Detect which cell encompasses the target text, then output its [X, Y] center coordinate. 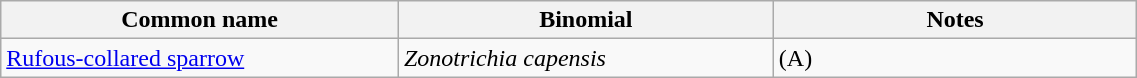
Rufous-collared sparrow [200, 58]
Notes [955, 20]
Binomial [586, 20]
(A) [955, 58]
Zonotrichia capensis [586, 58]
Common name [200, 20]
